For the text-containing cell, return its midpoint in [x, y] coordinate format. 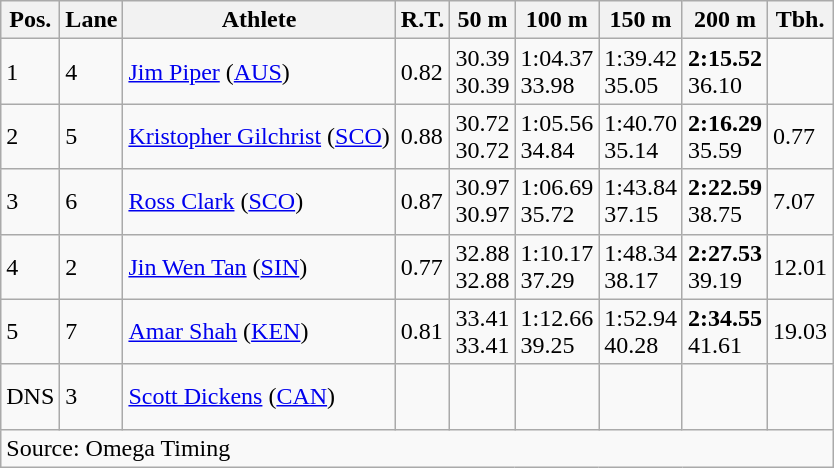
1:39.4235.05 [641, 72]
1:48.3438.17 [641, 266]
0.88 [422, 136]
DNS [30, 396]
0.82 [422, 72]
19.03 [800, 332]
Scott Dickens (CAN) [259, 396]
1:40.7035.14 [641, 136]
1:05.5634.84 [557, 136]
1:10.1737.29 [557, 266]
1 [30, 72]
Jin Wen Tan (SIN) [259, 266]
0.81 [422, 332]
Tbh. [800, 20]
7.07 [800, 202]
12.01 [800, 266]
1:43.8437.15 [641, 202]
100 m [557, 20]
1:12.6639.25 [557, 332]
0.87 [422, 202]
2:34.5541.61 [724, 332]
Source: Omega Timing [417, 448]
7 [92, 332]
200 m [724, 20]
2:27.5339.19 [724, 266]
Pos. [30, 20]
Jim Piper (AUS) [259, 72]
1:06.6935.72 [557, 202]
30.9730.97 [482, 202]
32.8832.88 [482, 266]
Lane [92, 20]
Kristopher Gilchrist (SCO) [259, 136]
2:22.5938.75 [724, 202]
1:04.3733.98 [557, 72]
50 m [482, 20]
Athlete [259, 20]
2:15.5236.10 [724, 72]
2:16.2935.59 [724, 136]
Amar Shah (KEN) [259, 332]
150 m [641, 20]
1:52.9440.28 [641, 332]
30.7230.72 [482, 136]
33.4133.41 [482, 332]
Ross Clark (SCO) [259, 202]
6 [92, 202]
30.3930.39 [482, 72]
R.T. [422, 20]
